Search for the cell housing the specified text and yield its [x, y] center coordinate. 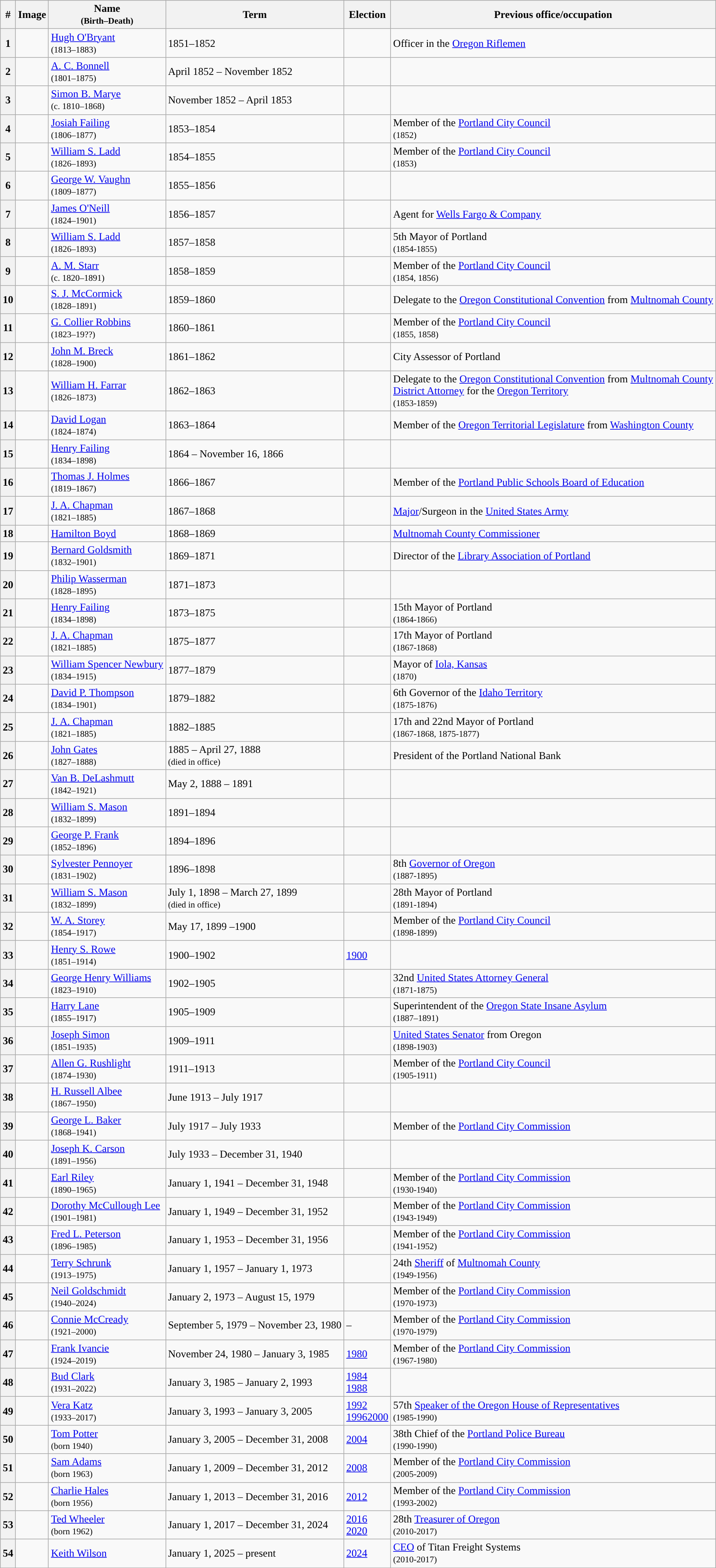
32 [8, 927]
Tom Potter(born 1940) [107, 1439]
6 [8, 186]
13 [8, 391]
28th Mayor of Portland(1891-1894) [553, 898]
January 2, 1973 – August 15, 1979 [255, 1297]
2024 [367, 1553]
38 [8, 1098]
1900–1902 [255, 955]
5th Mayor of Portland(1854-1855) [553, 243]
50 [8, 1439]
1851–1852 [255, 43]
1869–1871 [255, 556]
27 [8, 784]
8th Governor of Oregon(1887-1895) [553, 870]
2004 [367, 1439]
40 [8, 1155]
1980 [367, 1354]
1862–1863 [255, 391]
44 [8, 1268]
30 [8, 870]
39 [8, 1126]
Member of the Oregon Territorial Legislature from Washington County [553, 426]
15 [8, 454]
1882–1885 [255, 727]
16 [8, 483]
Member of the Portland City Commission(1943-1949) [553, 1211]
2 [8, 72]
George L. Baker(1868–1941) [107, 1126]
Member of the Portland City Council(1905-1911) [553, 1069]
Ted Wheeler(born 1962) [107, 1525]
Dorothy McCullough Lee(1901–1981) [107, 1211]
January 1, 1957 – January 1, 1973 [255, 1268]
Philip Wasserman(1828–1895) [107, 584]
49 [8, 1411]
Multnomah County Commissioner [553, 533]
9 [8, 271]
48 [8, 1382]
42 [8, 1211]
Major/Surgeon in the United States Army [553, 511]
1905–1909 [255, 1012]
May 2, 1888 – 1891 [255, 784]
Charlie Hales(born 1956) [107, 1496]
33 [8, 955]
January 1, 2017 – December 31, 2024 [255, 1525]
37 [8, 1069]
57th Speaker of the Oregon House of Representatives(1985-1990) [553, 1411]
1858–1859 [255, 271]
18 [8, 533]
Officer in the Oregon Riflemen [553, 43]
14 [8, 426]
Agent for Wells Fargo & Company [553, 214]
6th Governor of the Idaho Territory(1875-1876) [553, 698]
Hamilton Boyd [107, 533]
Sylvester Pennoyer(1831–1902) [107, 870]
A. M. Starr(c. 1820–1891) [107, 271]
1868–1869 [255, 533]
1863–1864 [255, 426]
Previous office/occupation [553, 15]
January 1, 2025 – present [255, 1553]
1879–1882 [255, 698]
June 1913 – July 1917 [255, 1098]
Member of the Portland City Council(1852) [553, 129]
11 [8, 328]
Hugh O'Bryant(1813–1883) [107, 43]
Delegate to the Oregon Constitutional Convention from Multnomah County [553, 300]
Member of the Portland City Commission(1930-1940) [553, 1183]
Name(Birth–Death) [107, 15]
21 [8, 613]
Keith Wilson [107, 1553]
8 [8, 243]
12 [8, 357]
United States Senator from Oregon(1898-1903) [553, 1041]
Bud Clark(1931–2022) [107, 1382]
25 [8, 727]
29 [8, 841]
38th Chief of the Portland Police Bureau(1990-1990) [553, 1439]
Van B. DeLashmutt(1842–1921) [107, 784]
53 [8, 1525]
Member of the Portland City Council(1853) [553, 157]
Member of the Portland City Commission [553, 1126]
20 [8, 584]
47 [8, 1354]
1859–1860 [255, 300]
51 [8, 1468]
43 [8, 1240]
Terry Schrunk(1913–1975) [107, 1268]
1856–1857 [255, 214]
Member of the Portland City Commission(1970-1979) [553, 1325]
32nd United States Attorney General(1871-1875) [553, 984]
A. C. Bonnell(1801–1875) [107, 72]
Member of the Portland City Commission(1967-1980) [553, 1354]
3 [8, 100]
1873–1875 [255, 613]
November 1852 – April 1853 [255, 100]
Term [255, 15]
Earl Riley(1890–1965) [107, 1183]
1866–1867 [255, 483]
199219962000 [367, 1411]
May 17, 1899 –1900 [255, 927]
1896–1898 [255, 870]
24 [8, 698]
45 [8, 1297]
Member of the Portland City Council(1898-1899) [553, 927]
17 [8, 511]
July 1917 – July 1933 [255, 1126]
1877–1879 [255, 670]
20162020 [367, 1525]
John Gates(1827–1888) [107, 755]
Harry Lane(1855–1917) [107, 1012]
Allen G. Rushlight(1874–1930) [107, 1069]
Fred L. Peterson(1896–1985) [107, 1240]
City Assessor of Portland [553, 357]
David P. Thompson(1834–1901) [107, 698]
H. Russell Albee(1867–1950) [107, 1098]
President of the Portland National Bank [553, 755]
5 [8, 157]
36 [8, 1041]
Delegate to the Oregon Constitutional Convention from Multnomah CountyDistrict Attorney for the Oregon Territory(1853-1859) [553, 391]
1871–1873 [255, 584]
Election [367, 15]
Member of the Portland City Commission(2005-2009) [553, 1468]
35 [8, 1012]
Neil Goldschmidt(1940–2024) [107, 1297]
Member of the Portland City Commission(1941-1952) [553, 1240]
September 5, 1979 – November 23, 1980 [255, 1325]
January 1, 1941 – December 31, 1948 [255, 1183]
# [8, 15]
John M. Breck(1828–1900) [107, 357]
George P. Frank(1852–1896) [107, 841]
Vera Katz(1933–2017) [107, 1411]
2008 [367, 1468]
28th Treasurer of Oregon(2010-2017) [553, 1525]
Member of the Portland City Commission(1993-2002) [553, 1496]
46 [8, 1325]
November 24, 1980 – January 3, 1985 [255, 1354]
1857–1858 [255, 243]
7 [8, 214]
Connie McCready(1921–2000) [107, 1325]
2012 [367, 1496]
January 1, 2009 – December 31, 2012 [255, 1468]
Member of the Portland Public Schools Board of Education [553, 483]
1854–1855 [255, 157]
17th Mayor of Portland(1867-1868) [553, 641]
G. Collier Robbins(1823–19??) [107, 328]
Thomas J. Holmes(1819–1867) [107, 483]
January 3, 1985 – January 2, 1993 [255, 1382]
1875–1877 [255, 641]
54 [8, 1553]
1855–1856 [255, 186]
Henry S. Rowe(1851–1914) [107, 955]
23 [8, 670]
January 1, 2013 – December 31, 2016 [255, 1496]
Image [32, 15]
26 [8, 755]
1864 – November 16, 1866 [255, 454]
David Logan(1824–1874) [107, 426]
Member of the Portland City Council(1855, 1858) [553, 328]
Joseph K. Carson(1891–1956) [107, 1155]
Superintendent of the Oregon State Insane Asylum(1887–1891) [553, 1012]
1891–1894 [255, 812]
W. A. Storey(1854–1917) [107, 927]
1911–1913 [255, 1069]
Joseph Simon(1851–1935) [107, 1041]
– [367, 1325]
Member of the Portland City Commission(1970-1973) [553, 1297]
19841988 [367, 1382]
Member of the Portland City Council(1854, 1856) [553, 271]
4 [8, 129]
1867–1868 [255, 511]
19 [8, 556]
July 1933 – December 31, 1940 [255, 1155]
S. J. McCormick(1828–1891) [107, 300]
15th Mayor of Portland(1864-1866) [553, 613]
Simon B. Marye(c. 1810–1868) [107, 100]
April 1852 – November 1852 [255, 72]
CEO of Titan Freight Systems(2010-2017) [553, 1553]
17th and 22nd Mayor of Portland(1867-1868, 1875-1877) [553, 727]
22 [8, 641]
Mayor of Iola, Kansas(1870) [553, 670]
George W. Vaughn(1809–1877) [107, 186]
1853–1854 [255, 129]
January 3, 1993 – January 3, 2005 [255, 1411]
Sam Adams(born 1963) [107, 1468]
52 [8, 1496]
1861–1862 [255, 357]
1 [8, 43]
July 1, 1898 – March 27, 1899(died in office) [255, 898]
January 3, 2005 – December 31, 2008 [255, 1439]
William Spencer Newbury(1834–1915) [107, 670]
James O'Neill(1824–1901) [107, 214]
1900 [367, 955]
34 [8, 984]
January 1, 1953 – December 31, 1956 [255, 1240]
10 [8, 300]
Frank Ivancie(1924–2019) [107, 1354]
1909–1911 [255, 1041]
28 [8, 812]
31 [8, 898]
1902–1905 [255, 984]
1860–1861 [255, 328]
January 1, 1949 – December 31, 1952 [255, 1211]
George Henry Williams(1823–1910) [107, 984]
1894–1896 [255, 841]
William H. Farrar(1826–1873) [107, 391]
Bernard Goldsmith(1832–1901) [107, 556]
Josiah Failing(1806–1877) [107, 129]
24th Sheriff of Multnomah County(1949-1956) [553, 1268]
41 [8, 1183]
1885 – April 27, 1888(died in office) [255, 755]
Director of the Library Association of Portland [553, 556]
